Capture the cell that displays the provided text and extract its [x, y] central coordinate. 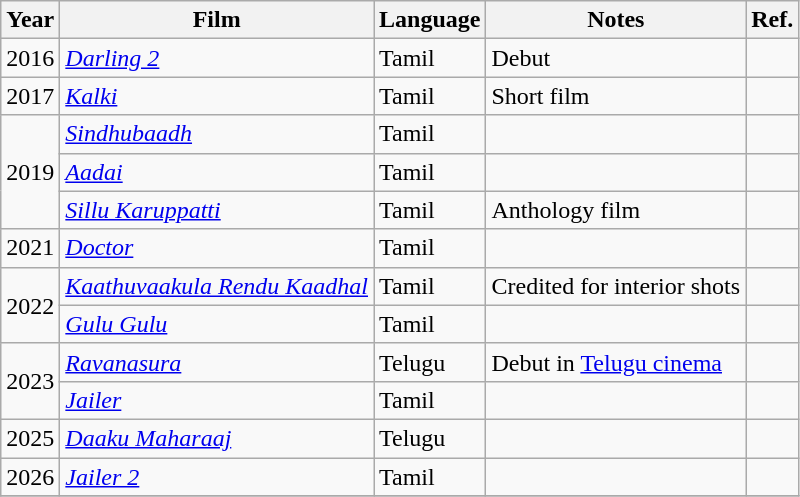
2017 [30, 96]
Kalki [217, 96]
Daaku Maharaaj [217, 438]
2021 [30, 248]
Jailer 2 [217, 477]
Ravanasura [217, 362]
2023 [30, 381]
Debut in Telugu cinema [616, 362]
Short film [616, 96]
2019 [30, 172]
Sindhubaadh [217, 134]
Credited for interior shots [616, 286]
2025 [30, 438]
Year [30, 20]
Aadai [217, 172]
2026 [30, 477]
Kaathuvaakula Rendu Kaadhal [217, 286]
Debut [616, 58]
Doctor [217, 248]
Jailer [217, 400]
Darling 2 [217, 58]
Anthology film [616, 210]
2016 [30, 58]
2022 [30, 305]
Sillu Karuppatti [217, 210]
Gulu Gulu [217, 324]
Ref. [772, 20]
Language [430, 20]
Notes [616, 20]
Film [217, 20]
